Return the [X, Y] coordinate for the center point of the cell that contains the specified text.  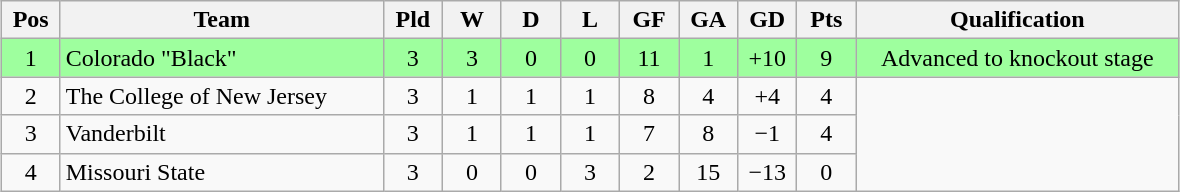
Pos [30, 20]
Pld [412, 20]
Advanced to knockout stage [1018, 58]
7 [650, 134]
Team [222, 20]
Qualification [1018, 20]
GD [768, 20]
Pts [826, 20]
W [472, 20]
GF [650, 20]
Missouri State [222, 172]
+10 [768, 58]
15 [708, 172]
Colorado "Black" [222, 58]
D [530, 20]
Vanderbilt [222, 134]
−13 [768, 172]
GA [708, 20]
9 [826, 58]
The College of New Jersey [222, 96]
−1 [768, 134]
11 [650, 58]
+4 [768, 96]
L [590, 20]
